Search for the cell housing the specified text and yield its [X, Y] center coordinate. 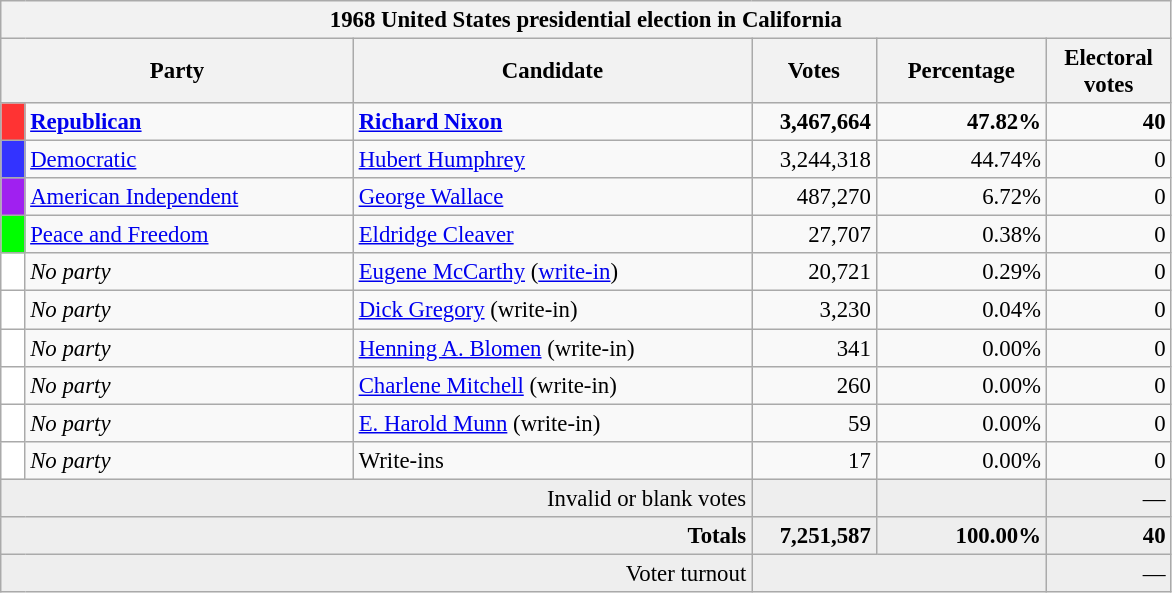
Henning A. Blomen (write-in) [552, 348]
20,721 [814, 273]
Hubert Humphrey [552, 160]
Eugene McCarthy (write-in) [552, 273]
Party [178, 72]
44.74% [961, 160]
6.72% [961, 197]
Eldridge Cleaver [552, 235]
Democratic [189, 160]
487,270 [814, 197]
0.04% [961, 310]
Totals [376, 536]
260 [814, 385]
Write-ins [552, 460]
Votes [814, 72]
E. Harold Munn (write-in) [552, 423]
3,244,318 [814, 160]
47.82% [961, 122]
Percentage [961, 72]
Candidate [552, 72]
1968 United States presidential election in California [586, 20]
Charlene Mitchell (write-in) [552, 385]
7,251,587 [814, 536]
Invalid or blank votes [376, 498]
Peace and Freedom [189, 235]
0.38% [961, 235]
George Wallace [552, 197]
59 [814, 423]
Voter turnout [376, 573]
3,467,664 [814, 122]
3,230 [814, 310]
100.00% [961, 536]
American Independent [189, 197]
341 [814, 348]
Dick Gregory (write-in) [552, 310]
Electoral votes [1108, 72]
0.29% [961, 273]
Richard Nixon [552, 122]
Republican [189, 122]
17 [814, 460]
27,707 [814, 235]
